Provide the [x, y] coordinate of the cell's center where the given text is located.  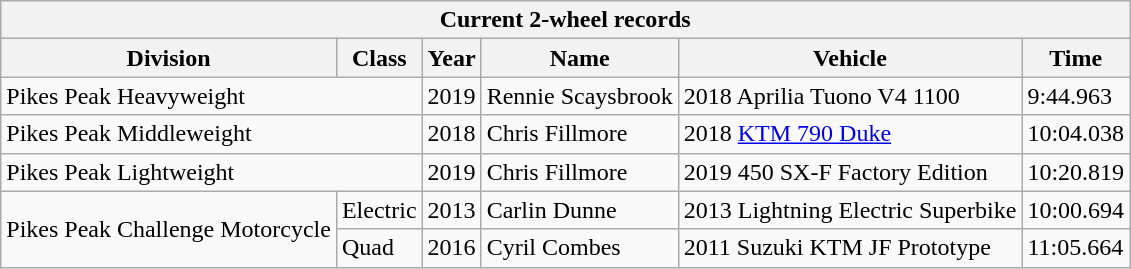
Pikes Peak Challenge Motorcycle [169, 229]
2018 [452, 134]
Class [379, 58]
Pikes Peak Lightweight [212, 172]
10:04.038 [1076, 134]
10:00.694 [1076, 210]
Vehicle [850, 58]
Pikes Peak Heavyweight [212, 96]
Quad [379, 248]
Carlin Dunne [580, 210]
2018 KTM 790 Duke [850, 134]
Rennie Scaysbrook [580, 96]
2018 Aprilia Tuono V4 1100 [850, 96]
Electric [379, 210]
Division [169, 58]
Time [1076, 58]
2016 [452, 248]
2019 450 SX-F Factory Edition [850, 172]
2013 Lightning Electric Superbike [850, 210]
Cyril Combes [580, 248]
2013 [452, 210]
Pikes Peak Middleweight [212, 134]
10:20.819 [1076, 172]
Year [452, 58]
9:44.963 [1076, 96]
11:05.664 [1076, 248]
2011 Suzuki KTM JF Prototype [850, 248]
Current 2-wheel records [566, 20]
Name [580, 58]
